Locate the cell with the specified text and output its (X, Y) center coordinate. 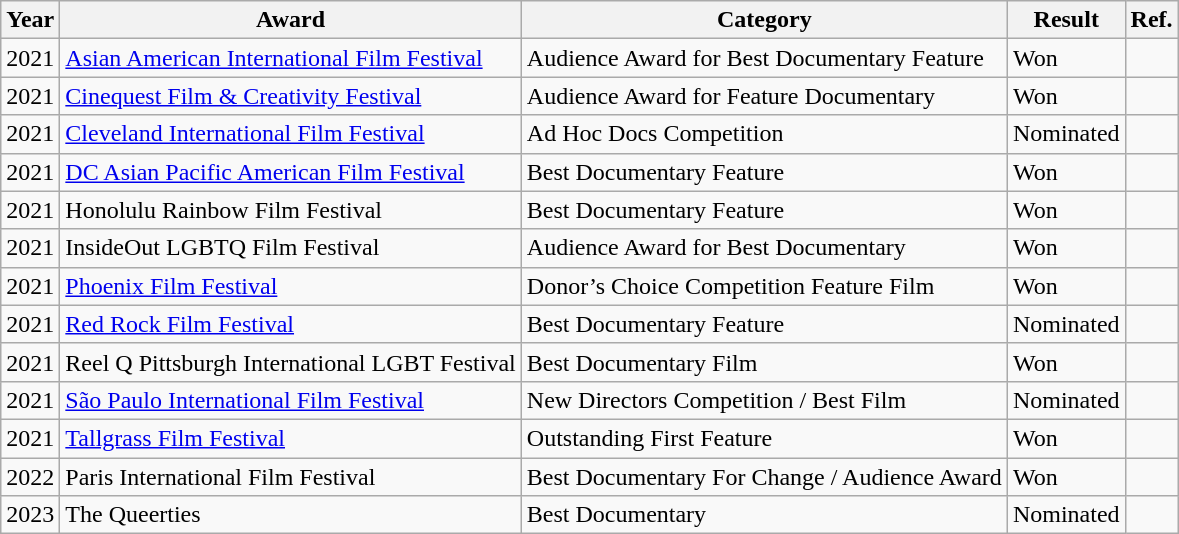
Outstanding First Feature (764, 438)
Tallgrass Film Festival (290, 438)
São Paulo International Film Festival (290, 400)
Red Rock Film Festival (290, 324)
InsideOut LGBTQ Film Festival (290, 248)
Audience Award for Feature Documentary (764, 96)
2023 (30, 515)
Best Documentary (764, 515)
Phoenix Film Festival (290, 286)
Best Documentary Film (764, 362)
DC Asian Pacific American Film Festival (290, 172)
Category (764, 20)
Cleveland International Film Festival (290, 134)
Audience Award for Best Documentary (764, 248)
Cinequest Film & Creativity Festival (290, 96)
Paris International Film Festival (290, 477)
Ad Hoc Docs Competition (764, 134)
Ref. (1152, 20)
Award (290, 20)
Best Documentary For Change / Audience Award (764, 477)
Asian American International Film Festival (290, 58)
Honolulu Rainbow Film Festival (290, 210)
Year (30, 20)
The Queerties (290, 515)
New Directors Competition / Best Film (764, 400)
2022 (30, 477)
Result (1066, 20)
Reel Q Pittsburgh International LGBT Festival (290, 362)
Audience Award for Best Documentary Feature (764, 58)
Donor’s Choice Competition Feature Film (764, 286)
